From the cell containing the given text, extract its center point as [x, y] coordinate. 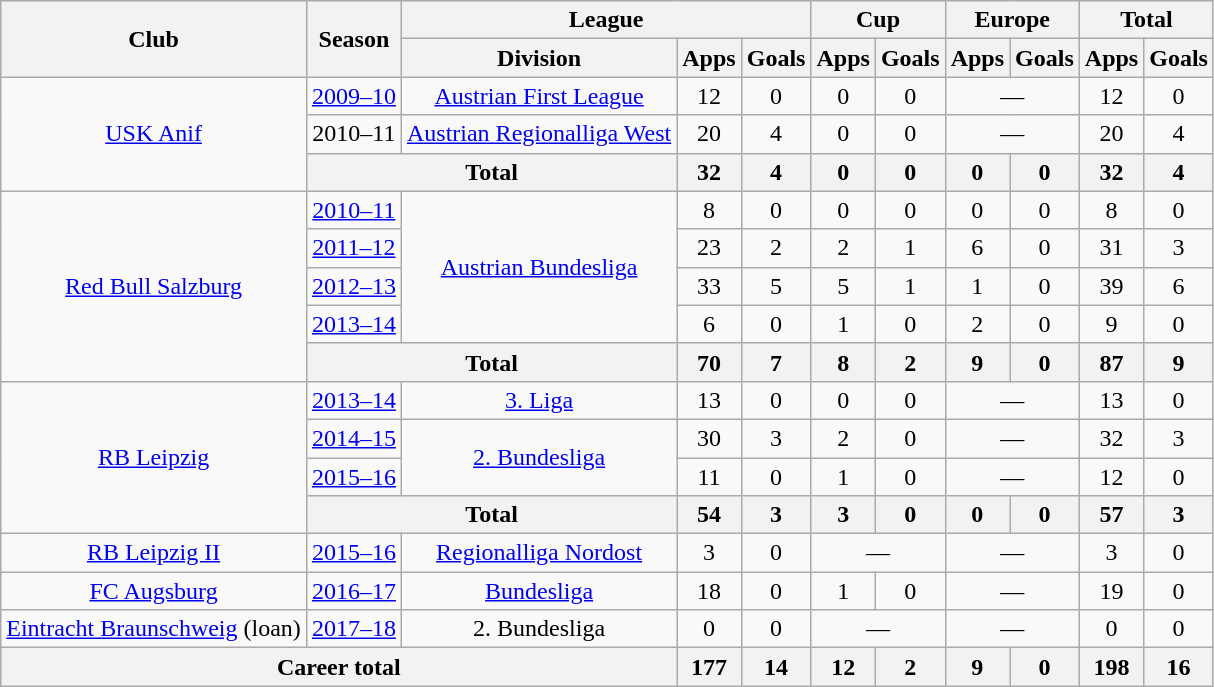
RB Leipzig [154, 457]
87 [1111, 362]
Regionalliga Nordost [538, 553]
19 [1111, 591]
16 [1179, 667]
Austrian Regionalliga West [538, 134]
RB Leipzig II [154, 553]
Europe [1012, 20]
Bundesliga [538, 591]
57 [1111, 515]
Cup [878, 20]
Career total [339, 667]
Season [354, 39]
Club [154, 39]
70 [709, 362]
177 [709, 667]
Red Bull Salzburg [154, 286]
33 [709, 286]
2009–10 [354, 96]
2016–17 [354, 591]
Austrian Bundesliga [538, 267]
2012–13 [354, 286]
Division [538, 58]
39 [1111, 286]
54 [709, 515]
23 [709, 248]
11 [709, 477]
14 [776, 667]
3. Liga [538, 400]
Austrian First League [538, 96]
USK Anif [154, 134]
2014–15 [354, 438]
Eintracht Braunschweig (loan) [154, 629]
FC Augsburg [154, 591]
2011–12 [354, 248]
18 [709, 591]
League [606, 20]
31 [1111, 248]
30 [709, 438]
7 [776, 362]
198 [1111, 667]
2017–18 [354, 629]
